Detect which cell encompasses the target text, then output its (x, y) center coordinate. 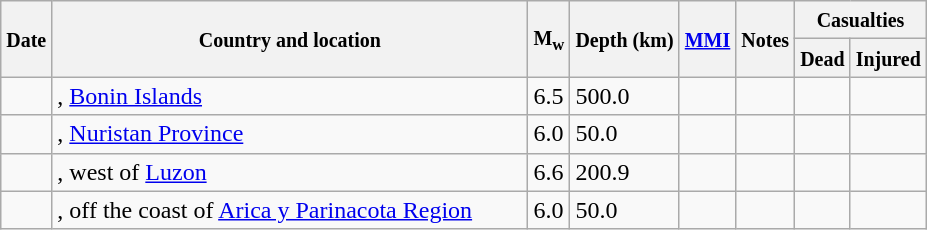
6.5 (549, 96)
, off the coast of Arica y Parinacota Region (290, 210)
500.0 (624, 96)
, Bonin Islands (290, 96)
Date (26, 39)
MMI (708, 39)
, west of Luzon (290, 172)
Mw (549, 39)
200.9 (624, 172)
6.6 (549, 172)
, Nuristan Province (290, 134)
Notes (766, 39)
Country and location (290, 39)
Injured (888, 58)
Casualties (861, 20)
Depth (km) (624, 39)
Dead (823, 58)
